Detect which cell encompasses the target text, then output its [x, y] center coordinate. 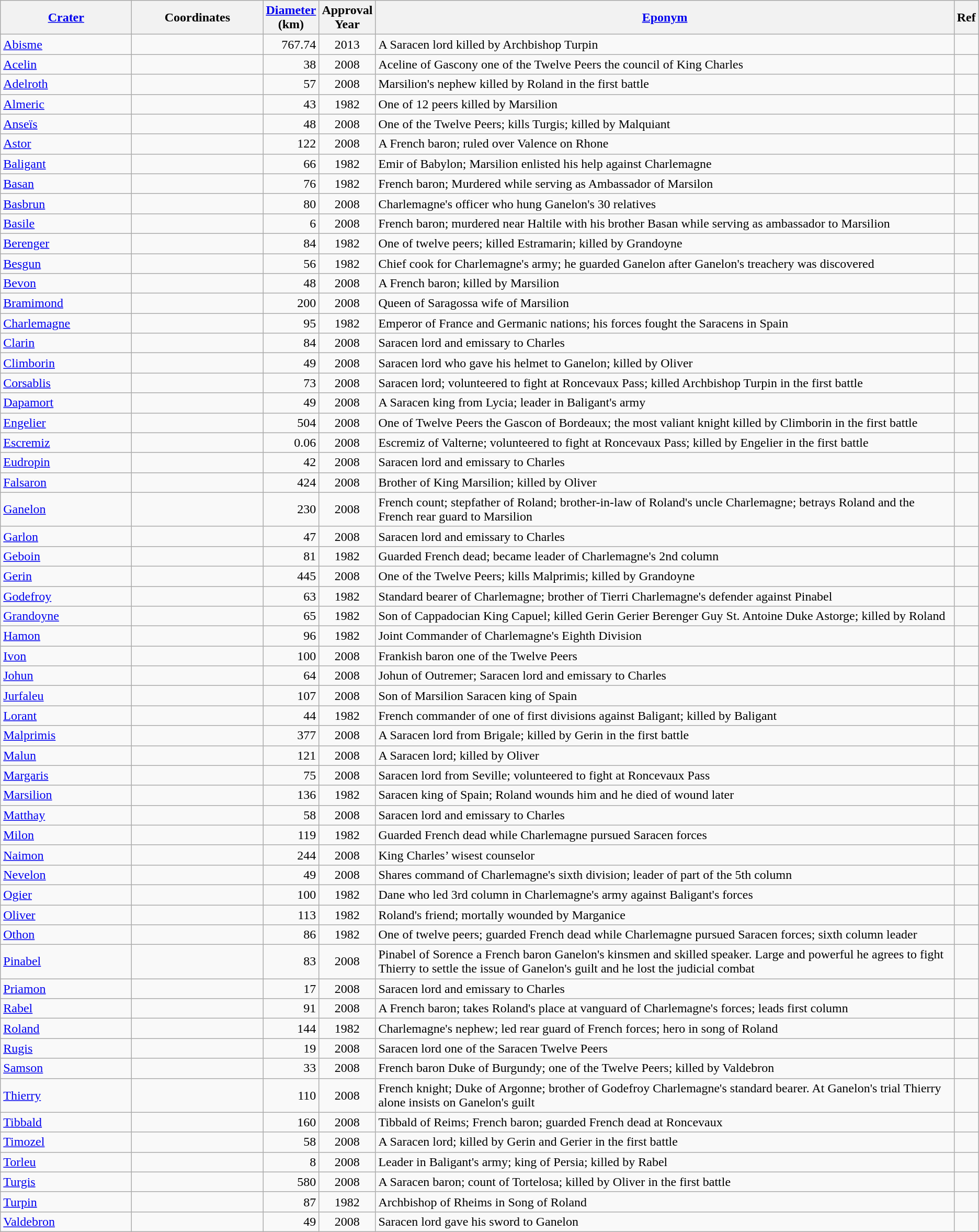
Frankish baron one of the Twelve Peers [665, 656]
Naimon [66, 855]
Tibbald of Reims; French baron; guarded French dead at Roncevaux [665, 1122]
French baron Duke of Burgundy; one of the Twelve Peers; killed by Valdebron [665, 1068]
91 [291, 1009]
Besgun [66, 263]
Aceline of Gascony one of the Twelve Peers the council of King Charles [665, 64]
Thierry [66, 1095]
Torleu [66, 1162]
Bramimond [66, 303]
96 [291, 636]
Godefroy [66, 596]
Rabel [66, 1009]
Eponym [665, 18]
Malprimis [66, 736]
42 [291, 462]
2013 [347, 44]
Margaris [66, 775]
Shares command of Charlemagne's sixth division; leader of part of the 5th column [665, 875]
Clarin [66, 343]
Charlemagne [66, 323]
122 [291, 144]
63 [291, 596]
French commander of one of first divisions against Baligant; killed by Baligant [665, 716]
A French baron; ruled over Valence on Rhone [665, 144]
87 [291, 1202]
Coordinates [198, 18]
Eudropin [66, 462]
One of twelve peers; killed Estramarin; killed by Grandoyne [665, 243]
119 [291, 835]
Saracen lord one of the Saracen Twelve Peers [665, 1048]
580 [291, 1182]
Crater [66, 18]
80 [291, 204]
Ganelon [66, 510]
ApprovalYear [347, 18]
Joint Commander of Charlemagne's Eighth Division [665, 636]
Nevelon [66, 875]
38 [291, 64]
160 [291, 1122]
Lorant [66, 716]
767.74 [291, 44]
Turpin [66, 1202]
144 [291, 1028]
Guarded French dead while Charlemagne pursued Saracen forces [665, 835]
95 [291, 323]
Anseïs [66, 124]
Samson [66, 1068]
Berenger [66, 243]
Priamon [66, 989]
Standard bearer of Charlemagne; brother of Tierri Charlemagne's defender against Pinabel [665, 596]
A Saracen lord; killed by Oliver [665, 755]
Basile [66, 223]
64 [291, 676]
110 [291, 1095]
76 [291, 184]
Saracen lord gave his sword to Ganelon [665, 1222]
66 [291, 164]
6 [291, 223]
Charlemagne's officer who hung Ganelon's 30 relatives [665, 204]
Ref [966, 18]
King Charles’ wisest counselor [665, 855]
Basbrun [66, 204]
Marsilion's nephew killed by Roland in the first battle [665, 84]
Baligant [66, 164]
73 [291, 383]
Johun of Outremer; Saracen lord and emissary to Charles [665, 676]
Brother of King Marsilion; killed by Oliver [665, 482]
A French baron; killed by Marsilion [665, 284]
Marsilion [66, 795]
Abisme [66, 44]
Emir of Babylon; Marsilion enlisted his help against Charlemagne [665, 164]
A Saracen king from Lycia; leader in Baligant's army [665, 403]
A Saracen lord; killed by Gerin and Gerier in the first battle [665, 1142]
Emperor of France and Germanic nations; his forces fought the Saracens in Spain [665, 323]
424 [291, 482]
Climborin [66, 363]
86 [291, 935]
Saracen lord; volunteered to fight at Roncevaux Pass; killed Archbishop Turpin in the first battle [665, 383]
Son of Marsilion Saracen king of Spain [665, 696]
Milon [66, 835]
Malun [66, 755]
One of the Twelve Peers; kills Malprimis; killed by Grandoyne [665, 576]
Astor [66, 144]
17 [291, 989]
43 [291, 104]
Roland [66, 1028]
Valdebron [66, 1222]
Basan [66, 184]
Ogier [66, 895]
Hamon [66, 636]
Bevon [66, 284]
Archbishop of Rheims in Song of Roland [665, 1202]
Son of Cappadocian King Capuel; killed Gerin Gerier Berenger Guy St. Antoine Duke Astorge; killed by Roland [665, 616]
Turgis [66, 1182]
Acelin [66, 64]
A Saracen lord from Brigale; killed by Gerin in the first battle [665, 736]
136 [291, 795]
Dapamort [66, 403]
One of the Twelve Peers; kills Turgis; killed by Malquiant [665, 124]
200 [291, 303]
Oliver [66, 915]
Dane who led 3rd column in Charlemagne's army against Baligant's forces [665, 895]
0.06 [291, 443]
445 [291, 576]
French baron; murdered near Haltile with his brother Basan while serving as ambassador to Marsilion [665, 223]
44 [291, 716]
75 [291, 775]
83 [291, 962]
Othon [66, 935]
Geboin [66, 556]
377 [291, 736]
Rugis [66, 1048]
Matthay [66, 815]
French knight; Duke of Argonne; brother of Godefroy Charlemagne's standard bearer. At Ganelon's trial Thierry alone insists on Ganelon's guilt [665, 1095]
Leader in Baligant's army; king of Persia; killed by Rabel [665, 1162]
Adelroth [66, 84]
Chief cook for Charlemagne's army; he guarded Ganelon after Ganelon's treachery was discovered [665, 263]
19 [291, 1048]
Gerin [66, 576]
Roland's friend; mortally wounded by Marganice [665, 915]
French baron; Murdered while serving as Ambassador of Marsilon [665, 184]
Corsablis [66, 383]
Engelier [66, 423]
121 [291, 755]
Saracen lord from Seville; volunteered to fight at Roncevaux Pass [665, 775]
A Saracen baron; count of Tortelosa; killed by Oliver in the first battle [665, 1182]
Ivon [66, 656]
Garlon [66, 536]
One of 12 peers killed by Marsilion [665, 104]
107 [291, 696]
Pinabel [66, 962]
Saracen king of Spain; Roland wounds him and he died of wound later [665, 795]
81 [291, 556]
65 [291, 616]
230 [291, 510]
Charlemagne's nephew; led rear guard of French forces; hero in song of Roland [665, 1028]
A Saracen lord killed by Archbishop Turpin [665, 44]
Falsaron [66, 482]
57 [291, 84]
One of twelve peers; guarded French dead while Charlemagne pursued Saracen forces; sixth column leader [665, 935]
Escremiz [66, 443]
244 [291, 855]
47 [291, 536]
Almeric [66, 104]
8 [291, 1162]
504 [291, 423]
Grandoyne [66, 616]
Jurfaleu [66, 696]
113 [291, 915]
Diameter(km) [291, 18]
Saracen lord who gave his helmet to Ganelon; killed by Oliver [665, 363]
Queen of Saragossa wife of Marsilion [665, 303]
Guarded French dead; became leader of Charlemagne's 2nd column [665, 556]
French count; stepfather of Roland; brother-in-law of Roland's uncle Charlemagne; betrays Roland and the French rear guard to Marsilion [665, 510]
Tibbald [66, 1122]
A French baron; takes Roland's place at vanguard of Charlemagne's forces; leads first column [665, 1009]
33 [291, 1068]
Timozel [66, 1142]
56 [291, 263]
Escremiz of Valterne; volunteered to fight at Roncevaux Pass; killed by Engelier in the first battle [665, 443]
Johun [66, 676]
One of Twelve Peers the Gascon of Bordeaux; the most valiant knight killed by Climborin in the first battle [665, 423]
